Find where the given text appears and provide that cell's center as [x, y] coordinate. 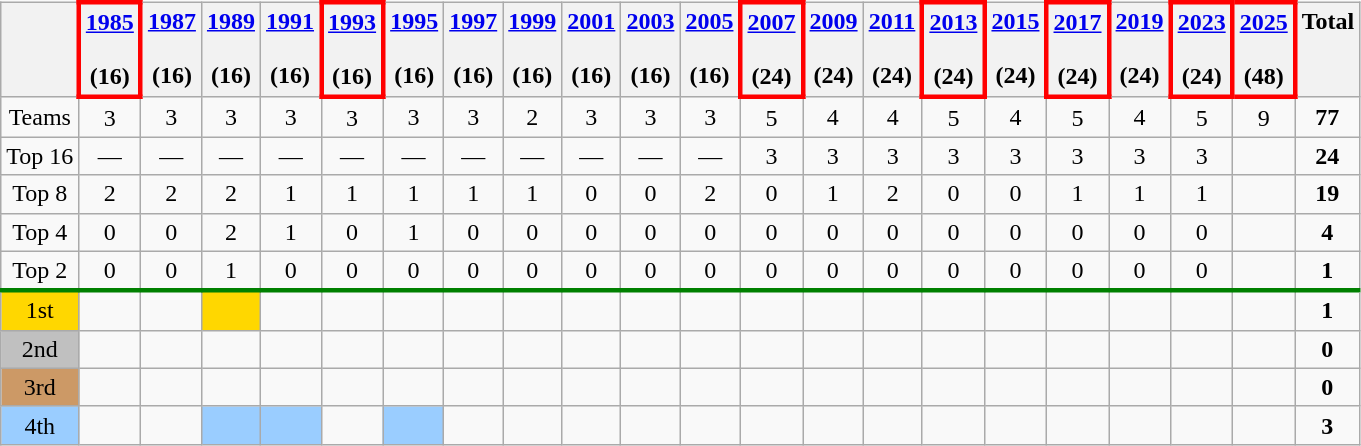
Total [1328, 50]
Top 2 [40, 271]
Top 4 [40, 232]
77 [1328, 117]
1985(16) [110, 50]
2001(16) [592, 50]
Top 16 [40, 156]
3rd [40, 387]
1997(16) [474, 50]
1999(16) [532, 50]
2007(24) [771, 50]
2011(24) [892, 50]
2009(24) [834, 50]
1989(16) [230, 50]
Teams [40, 117]
2015(24) [1015, 50]
2013(24) [953, 50]
1st [40, 311]
24 [1328, 156]
1991(16) [290, 50]
2025(48) [1264, 50]
4th [40, 425]
2003(16) [650, 50]
19 [1328, 194]
2019(24) [1140, 50]
2005(16) [710, 50]
1995(16) [414, 50]
1987(16) [172, 50]
2017(24) [1077, 50]
Top 8 [40, 194]
1993(16) [352, 50]
9 [1264, 117]
2nd [40, 349]
2023(24) [1202, 50]
